Find where the given text appears and provide that cell's center as [x, y] coordinate. 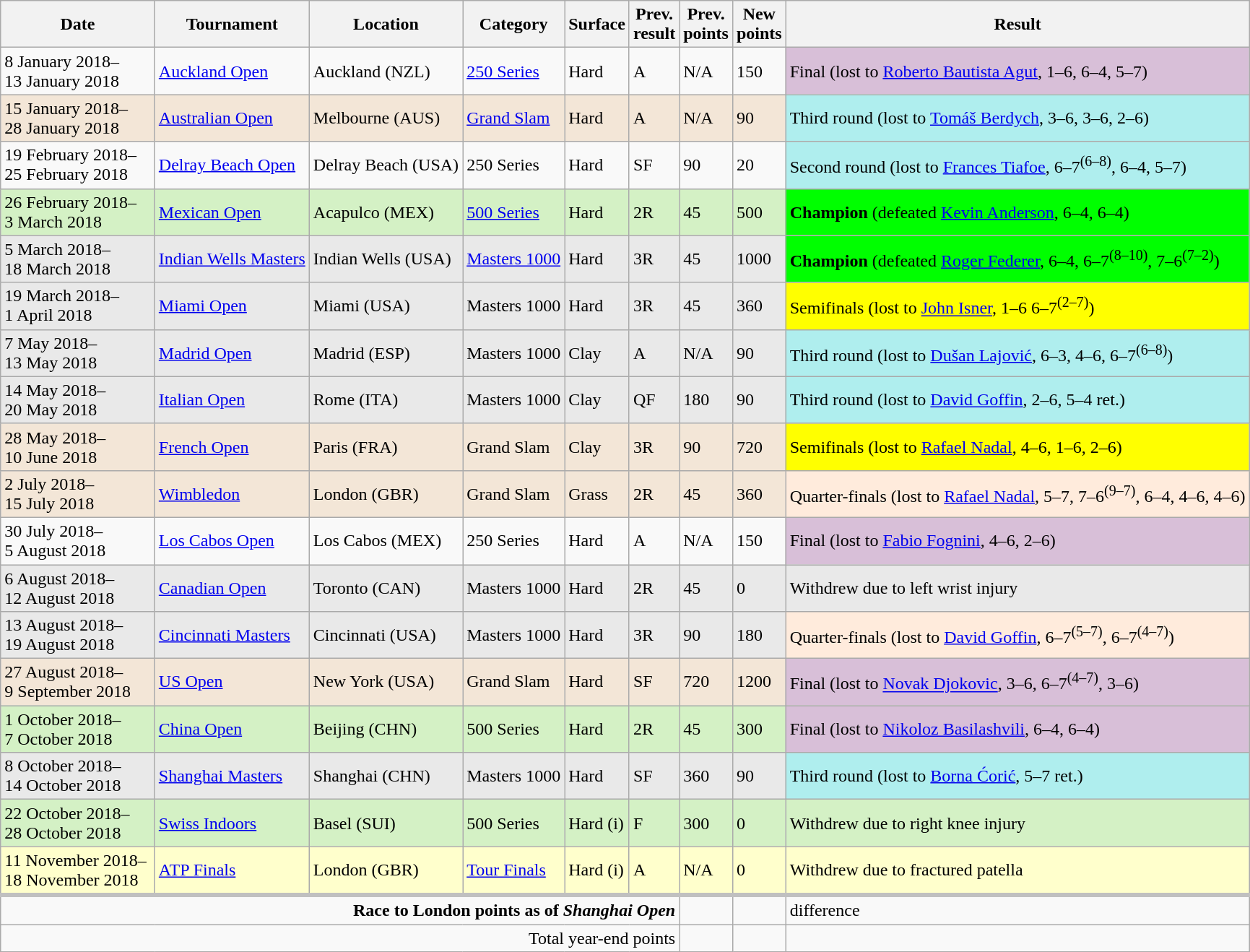
Wimbledon [232, 494]
US Open [232, 682]
Miami Open [232, 306]
Grass [597, 494]
Australian Open [232, 118]
Acapulco (MEX) [386, 212]
Auckland Open [232, 71]
1000 [759, 259]
Newpoints [759, 25]
Prev.points [706, 25]
Third round (lost to Tomáš Berdych, 3–6, 3–6, 2–6) [1017, 118]
2 July 2018–15 July 2018 [78, 494]
Swiss Indoors [232, 823]
Cincinnati Masters [232, 636]
Beijing (CHN) [386, 730]
Quarter-finals (lost to David Goffin, 6–7(5–7), 6–7(4–7)) [1017, 636]
Delray Beach Open [232, 165]
Semifinals (lost to John Isner, 1–6 6–7(2–7)) [1017, 306]
15 January 2018–28 January 2018 [78, 118]
500 [759, 212]
Final (lost to Nikoloz Basilashvili, 6–4, 6–4) [1017, 730]
Category [514, 25]
26 February 2018–3 March 2018 [78, 212]
Toronto (CAN) [386, 588]
Withdrew due to fractured patella [1017, 871]
QF [654, 400]
New York (USA) [386, 682]
Indian Wells Masters [232, 259]
Surface [597, 25]
Semifinals (lost to Rafael Nadal, 4–6, 1–6, 2–6) [1017, 446]
Withdrew due to right knee injury [1017, 823]
Shanghai Masters [232, 776]
Los Cabos Open [232, 540]
13 August 2018–19 August 2018 [78, 636]
Quarter-finals (lost to Rafael Nadal, 5–7, 7–6(9–7), 6–4, 4–6, 4–6) [1017, 494]
Champion (defeated Kevin Anderson, 6–4, 6–4) [1017, 212]
difference [1017, 909]
Basel (SUI) [386, 823]
19 February 2018–25 February 2018 [78, 165]
Second round (lost to Frances Tiafoe, 6–7(6–8), 6–4, 5–7) [1017, 165]
Final (lost to Fabio Fognini, 4–6, 2–6) [1017, 540]
Los Cabos (MEX) [386, 540]
Madrid (ESP) [386, 352]
Third round (lost to Dušan Lajović, 6–3, 4–6, 6–7(6–8)) [1017, 352]
30 July 2018–5 August 2018 [78, 540]
Canadian Open [232, 588]
1 October 2018–7 October 2018 [78, 730]
Final (lost to Novak Djokovic, 3–6, 6–7(4–7), 3–6) [1017, 682]
Champion (defeated Roger Federer, 6–4, 6–7(8–10), 7–6(7–2)) [1017, 259]
Prev.result [654, 25]
Result [1017, 25]
French Open [232, 446]
F [654, 823]
Paris (FRA) [386, 446]
Total year-end points [340, 938]
Race to London points as of Shanghai Open [340, 909]
Tournament [232, 25]
Rome (ITA) [386, 400]
6 August 2018–12 August 2018 [78, 588]
Shanghai (CHN) [386, 776]
11 November 2018–18 November 2018 [78, 871]
ATP Finals [232, 871]
Madrid Open [232, 352]
Delray Beach (USA) [386, 165]
Italian Open [232, 400]
Final (lost to Roberto Bautista Agut, 1–6, 6–4, 5–7) [1017, 71]
Miami (USA) [386, 306]
5 March 2018–18 March 2018 [78, 259]
19 March 2018–1 April 2018 [78, 306]
Melbourne (AUS) [386, 118]
8 October 2018–14 October 2018 [78, 776]
Date [78, 25]
8 January 2018–13 January 2018 [78, 71]
Auckland (NZL) [386, 71]
20 [759, 165]
28 May 2018–10 June 2018 [78, 446]
Cincinnati (USA) [386, 636]
27 August 2018–9 September 2018 [78, 682]
Indian Wells (USA) [386, 259]
Location [386, 25]
7 May 2018– 13 May 2018 [78, 352]
Third round (lost to David Goffin, 2–6, 5–4 ret.) [1017, 400]
Tour Finals [514, 871]
Mexican Open [232, 212]
Third round (lost to Borna Ćorić, 5–7 ret.) [1017, 776]
China Open [232, 730]
22 October 2018–28 October 2018 [78, 823]
1200 [759, 682]
14 May 2018– 20 May 2018 [78, 400]
Withdrew due to left wrist injury [1017, 588]
